Output the (X, Y) coordinate of the center of the cell containing the given text.  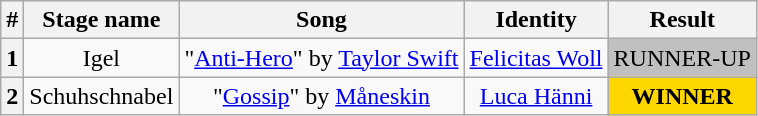
"Gossip" by Måneskin (322, 96)
Result (682, 20)
Stage name (102, 20)
"Anti-Hero" by Taylor Swift (322, 58)
2 (12, 96)
Luca Hänni (536, 96)
# (12, 20)
WINNER (682, 96)
Identity (536, 20)
Felicitas Woll (536, 58)
Song (322, 20)
Igel (102, 58)
1 (12, 58)
RUNNER-UP (682, 58)
Schuhschnabel (102, 96)
